Pinpoint the cell where the given text exists, returning its [X, Y] midpoint coordinate. 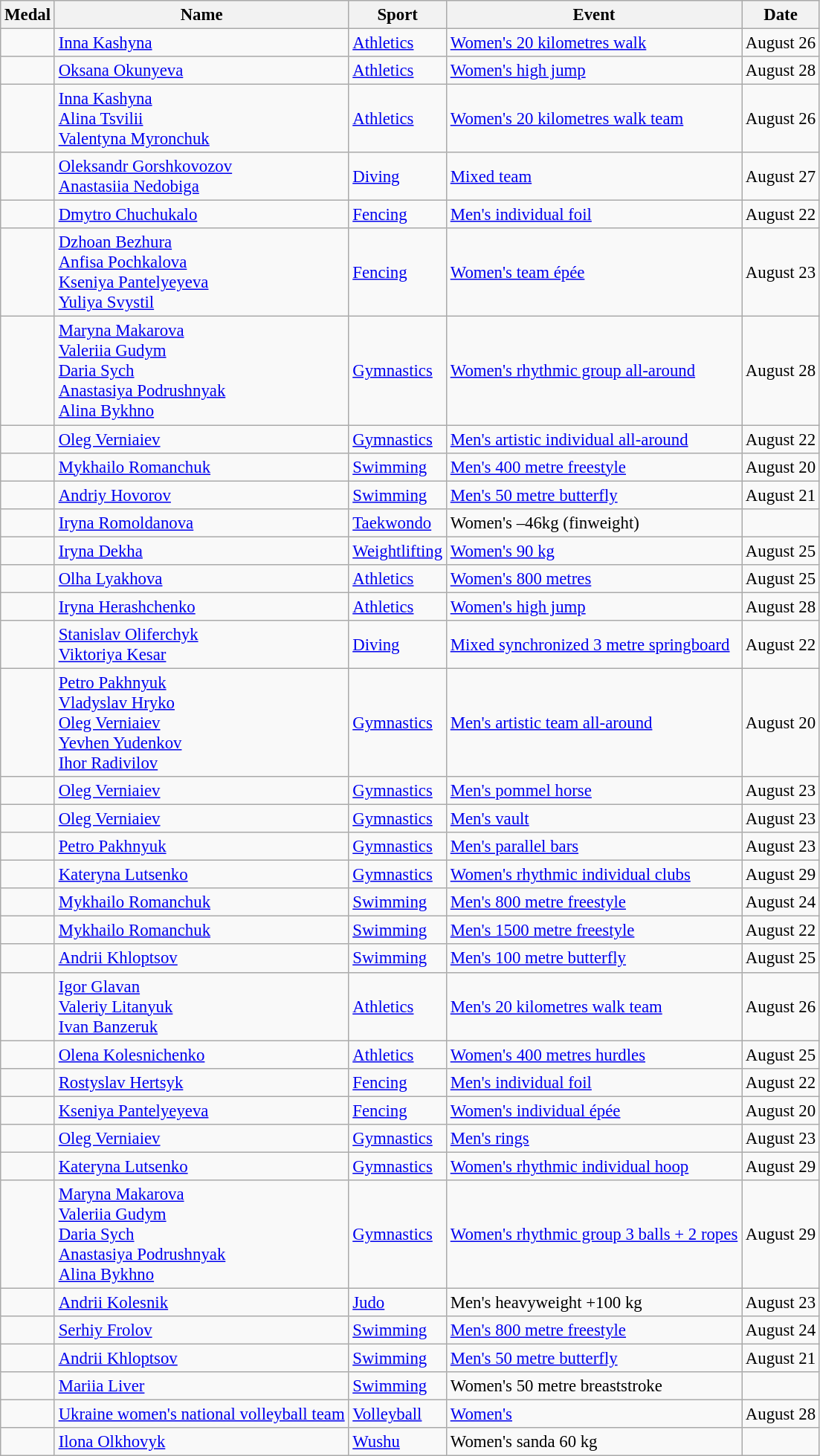
Rostyslav Hertsyk [201, 1082]
Volleyball [398, 1414]
Women's 400 metres hurdles [593, 1055]
Women's –46kg (finweight) [593, 522]
Women's individual épée [593, 1110]
Olha Lyakhova [201, 579]
Women's rhythmic individual hoop [593, 1166]
Event [593, 15]
Dzhoan BezhuraAnfisa PochkalovaKseniya PantelyeyevaYuliya Svystil [201, 274]
Iryna Dekha [201, 551]
Mariia Liver [201, 1386]
Date [781, 15]
Serhiy Frolov [201, 1330]
Women's 20 kilometres walk [593, 43]
Women's 20 kilometres walk team [593, 119]
Men's artistic team all-around [593, 722]
Taekwondo [398, 522]
Andrii Kolesnik [201, 1302]
Men's 100 metre butterfly [593, 959]
Ukraine women's national volleyball team [201, 1414]
Olena Kolesnichenko [201, 1055]
Medal [28, 15]
Andriy Hovorov [201, 495]
Wushu [398, 1442]
Judo [398, 1302]
Iryna Herashchenko [201, 606]
Igor GlavanValeriy LitanyukIvan Banzeruk [201, 1006]
Women's 800 metres [593, 579]
Oleksandr GorshkovozovAnastasiia Nedobiga [201, 177]
Men's rings [593, 1139]
Women's 90 kg [593, 551]
Men's 1500 metre freestyle [593, 931]
Men's heavyweight +100 kg [593, 1302]
Inna Kashyna [201, 43]
Kseniya Pantelyeyeva [201, 1110]
Men's pommel horse [593, 791]
Sport [398, 15]
August 27 [781, 177]
Men's parallel bars [593, 847]
Women's rhythmic group 3 balls + 2 ropes [593, 1235]
Women's team épée [593, 274]
Oksana Okunyeva [201, 71]
Men's artistic individual all-around [593, 439]
Women's sanda 60 kg [593, 1442]
Dmytro Chuchukalo [201, 215]
Weightlifting [398, 551]
Women's 50 metre breaststroke [593, 1386]
Men's 20 kilometres walk team [593, 1006]
Men's 400 metre freestyle [593, 467]
Name [201, 15]
Inna KashynaAlina TsviliiValentyna Myronchuk [201, 119]
Women's [593, 1414]
Petro Pakhnyuk [201, 847]
Ilona Olkhovyk [201, 1442]
Petro PakhnyukVladyslav HrykoOleg VerniaievYevhen YudenkovIhor Radivilov [201, 722]
Women's rhythmic individual clubs [593, 875]
Iryna Romoldanova [201, 522]
Mixed synchronized 3 metre springboard [593, 645]
Women's rhythmic group all-around [593, 371]
Men's vault [593, 819]
Mixed team [593, 177]
Stanislav OliferchykViktoriya Kesar [201, 645]
